Return (x, y) of the center of cell containing provided text 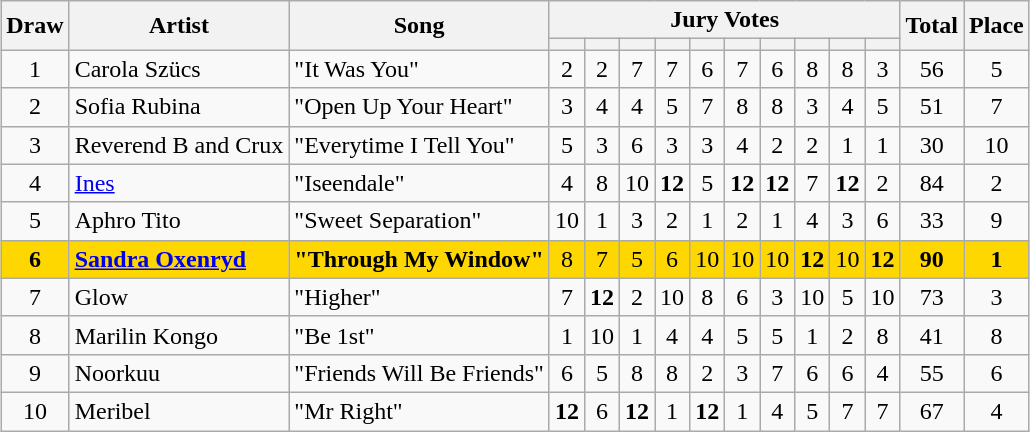
"Through My Window" (420, 259)
"Open Up Your Heart" (420, 107)
Noorkuu (179, 373)
Jury Votes (724, 20)
Marilin Kongo (179, 335)
"It Was You" (420, 69)
84 (932, 183)
"Higher" (420, 297)
"Be 1st" (420, 335)
30 (932, 145)
73 (932, 297)
90 (932, 259)
"Mr Right" (420, 411)
"Friends Will Be Friends" (420, 373)
Glow (179, 297)
Sofia Rubina (179, 107)
Sandra Oxenryd (179, 259)
"Iseendale" (420, 183)
"Sweet Separation" (420, 221)
Total (932, 26)
Carola Szücs (179, 69)
Draw (35, 26)
Meribel (179, 411)
Song (420, 26)
41 (932, 335)
"Everytime I Tell You" (420, 145)
Ines (179, 183)
Aphro Tito (179, 221)
51 (932, 107)
55 (932, 373)
Reverend B and Crux (179, 145)
Place (997, 26)
56 (932, 69)
67 (932, 411)
33 (932, 221)
Artist (179, 26)
